Extract the (X, Y) coordinate from the center of the cell holding the provided text.  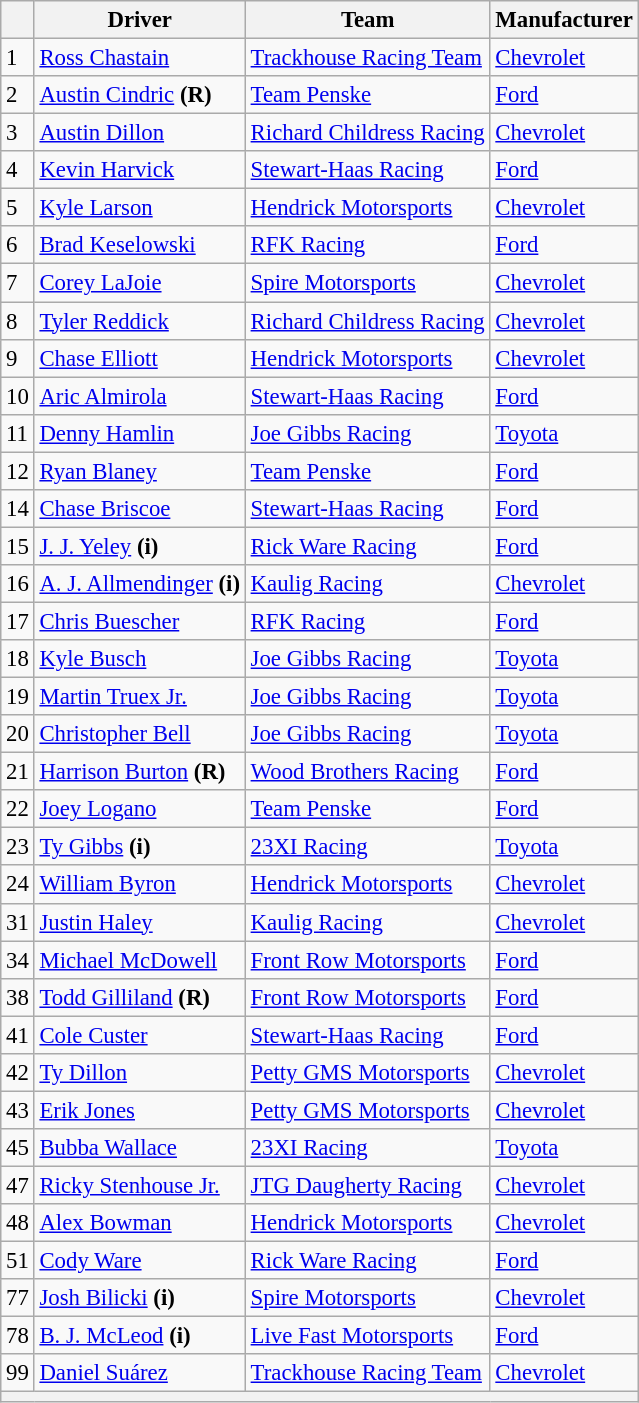
Ty Gibbs (i) (140, 847)
Corey LaJoie (140, 283)
JTG Daugherty Racing (368, 1185)
41 (18, 1035)
Ricky Stenhouse Jr. (140, 1185)
Chase Elliott (140, 358)
Brad Keselowski (140, 245)
8 (18, 321)
14 (18, 509)
5 (18, 208)
Michael McDowell (140, 960)
Austin Cindric (R) (140, 95)
2 (18, 95)
J. J. Yeley (i) (140, 546)
24 (18, 885)
Chris Buescher (140, 621)
11 (18, 433)
38 (18, 997)
42 (18, 1073)
48 (18, 1223)
B. J. McLeod (i) (140, 1336)
Kyle Larson (140, 208)
45 (18, 1148)
Manufacturer (564, 20)
6 (18, 245)
Daniel Suárez (140, 1373)
78 (18, 1336)
Ryan Blaney (140, 471)
Cole Custer (140, 1035)
51 (18, 1261)
43 (18, 1110)
Aric Almirola (140, 396)
10 (18, 396)
7 (18, 283)
Harrison Burton (R) (140, 772)
16 (18, 584)
15 (18, 546)
Martin Truex Jr. (140, 697)
Josh Bilicki (i) (140, 1298)
19 (18, 697)
77 (18, 1298)
Live Fast Motorsports (368, 1336)
Cody Ware (140, 1261)
Todd Gilliland (R) (140, 997)
Alex Bowman (140, 1223)
1 (18, 58)
18 (18, 659)
17 (18, 621)
Kyle Busch (140, 659)
31 (18, 922)
9 (18, 358)
22 (18, 809)
Driver (140, 20)
Tyler Reddick (140, 321)
23 (18, 847)
Ross Chastain (140, 58)
William Byron (140, 885)
3 (18, 133)
12 (18, 471)
20 (18, 734)
Team (368, 20)
Christopher Bell (140, 734)
Chase Briscoe (140, 509)
Erik Jones (140, 1110)
4 (18, 170)
34 (18, 960)
Justin Haley (140, 922)
Bubba Wallace (140, 1148)
Austin Dillon (140, 133)
Ty Dillon (140, 1073)
Wood Brothers Racing (368, 772)
Kevin Harvick (140, 170)
21 (18, 772)
Denny Hamlin (140, 433)
Joey Logano (140, 809)
47 (18, 1185)
A. J. Allmendinger (i) (140, 584)
99 (18, 1373)
